Determine the [X, Y] coordinate at the center of the cell enclosing the given text.  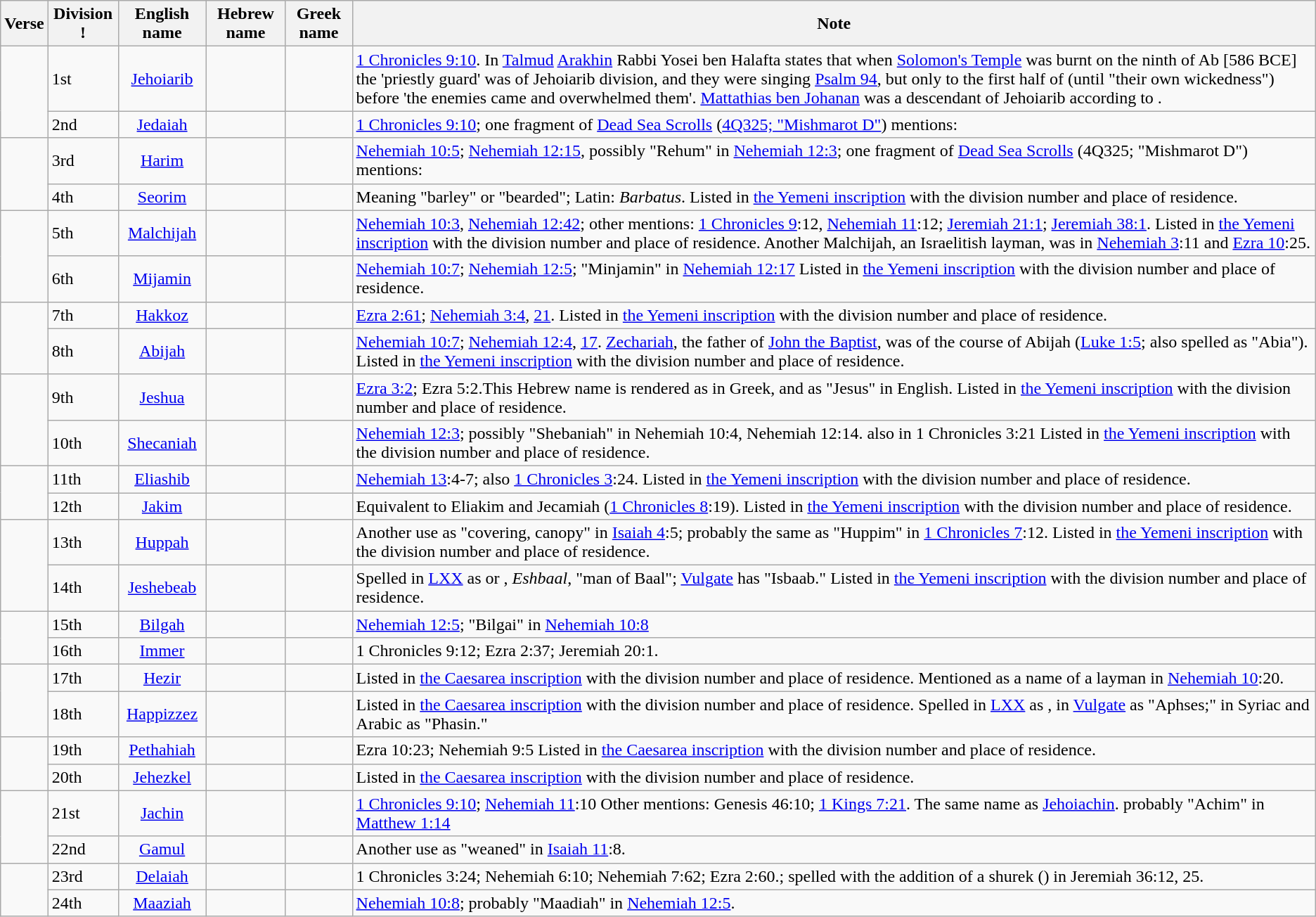
Listed in the Caesarea inscription with the division number and place of residence. Mentioned as a name of a layman in Nehemiah 10:20. [834, 678]
1 Chronicles 9:12; Ezra 2:37; Jeremiah 20:1. [834, 651]
14th [83, 588]
Eliashib [162, 479]
Happizzez [162, 714]
24th [83, 903]
Ezra 10:23; Nehemiah 9:5 Listed in the Caesarea inscription with the division number and place of residence. [834, 750]
Equivalent to Eliakim and Jecamiah (1 Chronicles 8:19). Listed in the Yemeni inscription with the division number and place of residence. [834, 506]
7th [83, 315]
Jakim [162, 506]
4th [83, 197]
21st [83, 813]
Nehemiah 10:5; Nehemiah 12:15, possibly "Rehum" in Nehemiah 12:3; one fragment of Dead Sea Scrolls (4Q325; "Mishmarot D") mentions: [834, 160]
20th [83, 777]
Jeshua [162, 397]
Jachin [162, 813]
11th [83, 479]
Note [834, 24]
17th [83, 678]
8th [83, 352]
Greek name [319, 24]
Listed in the Caesarea inscription with the division number and place of residence. [834, 777]
18th [83, 714]
1st [83, 79]
Jehoiarib [162, 79]
Harim [162, 160]
Meaning "barley" or "bearded"; Latin: Barbatus. Listed in the Yemeni inscription with the division number and place of residence. [834, 197]
1 Chronicles 9:10; one fragment of Dead Sea Scrolls (4Q325; "Mishmarot D") mentions: [834, 124]
Huppah [162, 543]
23rd [83, 876]
9th [83, 397]
10th [83, 443]
English name [162, 24]
Seorim [162, 197]
Hakkoz [162, 315]
12th [83, 506]
Immer [162, 651]
22nd [83, 849]
15th [83, 624]
3rd [83, 160]
Pethahiah [162, 750]
1 Chronicles 9:10; Nehemiah 11:10 Other mentions: Genesis 46:10; 1 Kings 7:21. The same name as Jehoiachin. probably "Achim" in Matthew 1:14 [834, 813]
Delaiah [162, 876]
Nehemiah 12:5; "Bilgai" in Nehemiah 10:8 [834, 624]
Nehemiah 10:7; Nehemiah 12:5; "Minjamin" in Nehemiah 12:17 Listed in the Yemeni inscription with the division number and place of residence. [834, 278]
13th [83, 543]
Nehemiah 10:8; probably "Maadiah" in Nehemiah 12:5. [834, 903]
1 Chronicles 3:24; Nehemiah 6:10; Nehemiah 7:62; Ezra 2:60.; spelled with the addition of a shurek () in Jeremiah 36:12, 25. [834, 876]
6th [83, 278]
Another use as "weaned" in Isaiah 11:8. [834, 849]
Bilgah [162, 624]
Hezir [162, 678]
Maaziah [162, 903]
Division ! [83, 24]
Jeshebeab [162, 588]
5th [83, 233]
Mijamin [162, 278]
Abijah [162, 352]
Gamul [162, 849]
19th [83, 750]
Verse [25, 24]
Nehemiah 13:4-7; also 1 Chronicles 3:24. Listed in the Yemeni inscription with the division number and place of residence. [834, 479]
16th [83, 651]
Hebrew name [246, 24]
2nd [83, 124]
Jehezkel [162, 777]
Ezra 2:61; Nehemiah 3:4, 21. Listed in the Yemeni inscription with the division number and place of residence. [834, 315]
Jedaiah [162, 124]
Shecaniah [162, 443]
Malchijah [162, 233]
